Identify which cell holds the provided text, then report its (x, y) central coordinate. 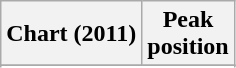
Peakposition (188, 34)
Chart (2011) (72, 34)
